Capture the cell that displays the provided text and extract its (X, Y) central coordinate. 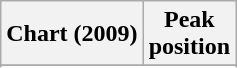
Chart (2009) (72, 34)
Peakposition (189, 34)
